Detect which cell encompasses the target text, then output its (X, Y) center coordinate. 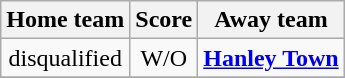
Away team (271, 20)
Hanley Town (271, 58)
disqualified (66, 58)
W/O (164, 58)
Score (164, 20)
Home team (66, 20)
